Return the (x, y) coordinate for the center point of the cell that contains the specified text.  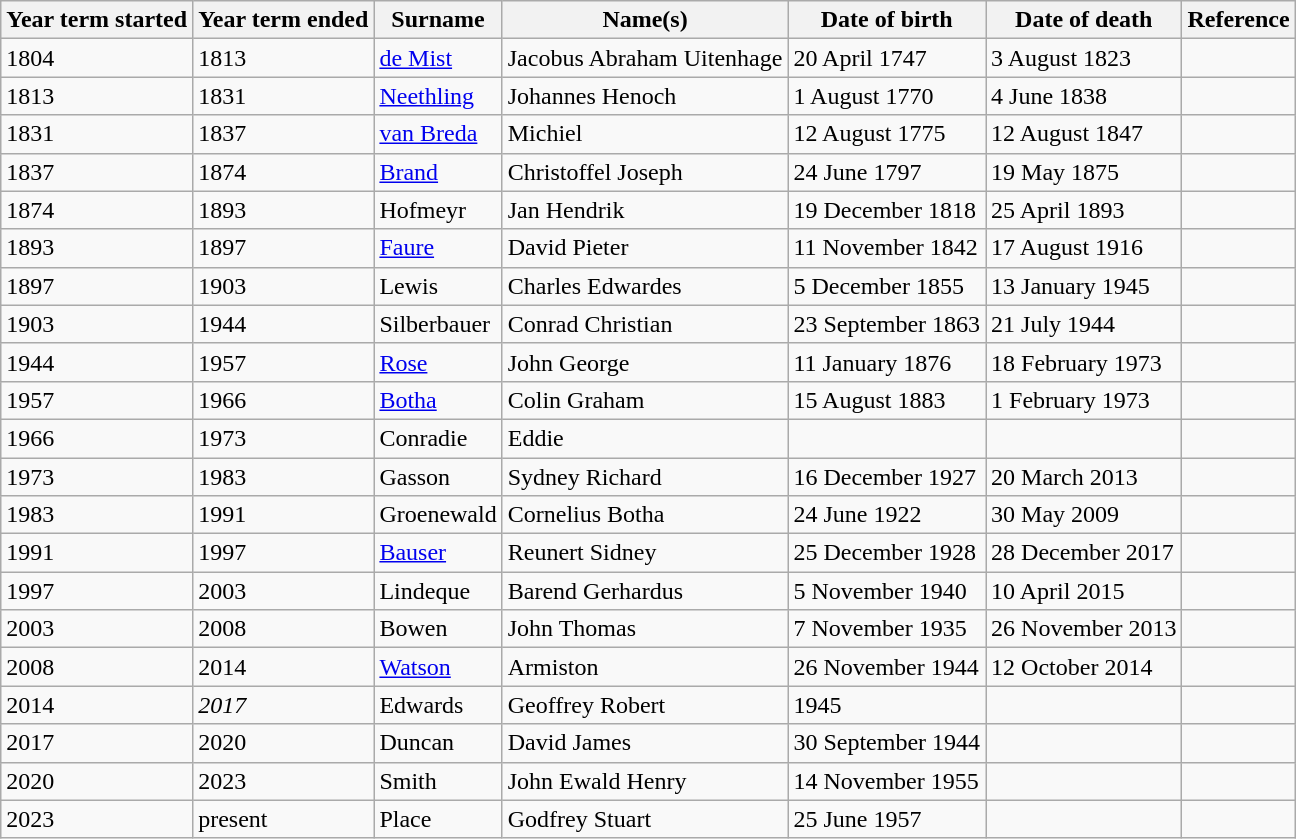
1945 (887, 705)
Godfrey Stuart (645, 819)
Johannes Henoch (645, 96)
Date of death (1084, 20)
19 May 1875 (1084, 172)
26 November 2013 (1084, 629)
Rose (438, 362)
Botha (438, 400)
12 August 1775 (887, 134)
26 November 1944 (887, 667)
Smith (438, 781)
5 December 1855 (887, 286)
1 August 1770 (887, 96)
de Mist (438, 58)
John Thomas (645, 629)
4 June 1838 (1084, 96)
Lewis (438, 286)
Cornelius Botha (645, 515)
Reunert Sidney (645, 553)
25 April 1893 (1084, 210)
20 March 2013 (1084, 477)
Place (438, 819)
25 December 1928 (887, 553)
Sydney Richard (645, 477)
Bowen (438, 629)
Brand (438, 172)
Neethling (438, 96)
David James (645, 743)
Name(s) (645, 20)
3 August 1823 (1084, 58)
Geoffrey Robert (645, 705)
20 April 1747 (887, 58)
24 June 1797 (887, 172)
Date of birth (887, 20)
Hofmeyr (438, 210)
14 November 1955 (887, 781)
30 May 2009 (1084, 515)
7 November 1935 (887, 629)
15 August 1883 (887, 400)
John George (645, 362)
25 June 1957 (887, 819)
Jan Hendrik (645, 210)
28 December 2017 (1084, 553)
Bauser (438, 553)
12 October 2014 (1084, 667)
30 September 1944 (887, 743)
Charles Edwardes (645, 286)
13 January 1945 (1084, 286)
Surname (438, 20)
Michiel (645, 134)
van Breda (438, 134)
17 August 1916 (1084, 248)
12 August 1847 (1084, 134)
present (284, 819)
Year term ended (284, 20)
Watson (438, 667)
Gasson (438, 477)
John Ewald Henry (645, 781)
Armiston (645, 667)
1 February 1973 (1084, 400)
Eddie (645, 438)
23 September 1863 (887, 324)
19 December 1818 (887, 210)
Conrad Christian (645, 324)
10 April 2015 (1084, 591)
21 July 1944 (1084, 324)
Duncan (438, 743)
Barend Gerhardus (645, 591)
11 January 1876 (887, 362)
Colin Graham (645, 400)
Groenewald (438, 515)
Lindeque (438, 591)
Edwards (438, 705)
16 December 1927 (887, 477)
11 November 1842 (887, 248)
Silberbauer (438, 324)
18 February 1973 (1084, 362)
1804 (97, 58)
Christoffel Joseph (645, 172)
24 June 1922 (887, 515)
Year term started (97, 20)
Reference (1238, 20)
Conradie (438, 438)
5 November 1940 (887, 591)
Faure (438, 248)
David Pieter (645, 248)
Jacobus Abraham Uitenhage (645, 58)
